Extract the (X, Y) coordinate from the center of the cell holding the provided text.  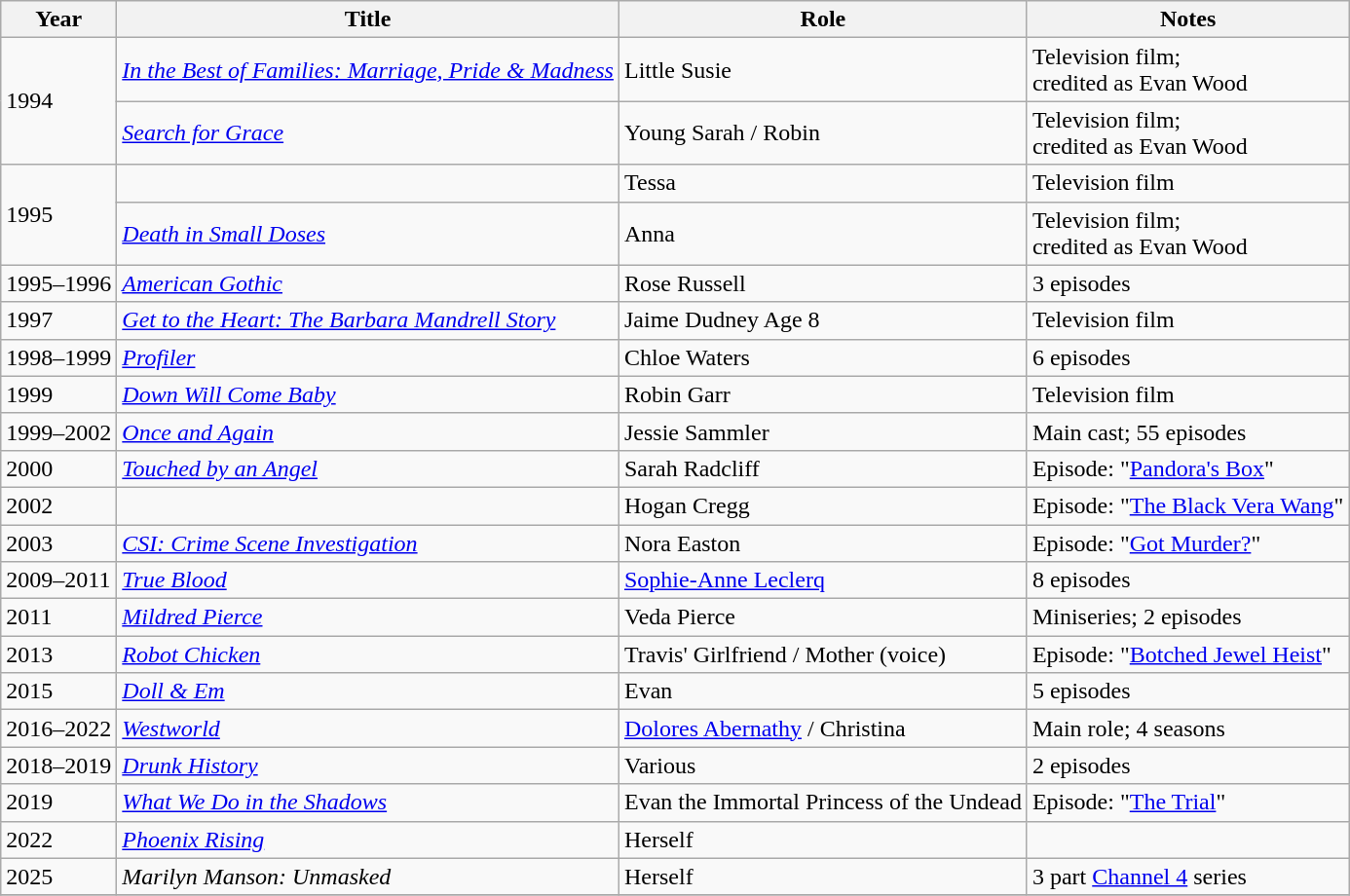
Westworld (368, 728)
Death in Small Doses (368, 234)
1994 (58, 101)
1999 (58, 394)
Episode: "The Black Vera Wang" (1187, 505)
Marilyn Manson: Unmasked (368, 877)
CSI: Crime Scene Investigation (368, 542)
Down Will Come Baby (368, 394)
Profiler (368, 357)
Chloe Waters (822, 357)
Title (368, 19)
Touched by an Angel (368, 468)
Role (822, 19)
5 episodes (1187, 691)
1998–1999 (58, 357)
Sophie-Anne Leclerq (822, 580)
Get to the Heart: The Barbara Mandrell Story (368, 320)
Dolores Abernathy / Christina (822, 728)
2003 (58, 542)
2018–2019 (58, 765)
1995 (58, 214)
2 episodes (1187, 765)
Various (822, 765)
Once and Again (368, 431)
Search for Grace (368, 132)
American Gothic (368, 283)
1997 (58, 320)
Veda Pierce (822, 617)
True Blood (368, 580)
Hogan Cregg (822, 505)
Anna (822, 234)
In the Best of Families: Marriage, Pride & Madness (368, 70)
Episode: "Got Murder?" (1187, 542)
Episode: "Botched Jewel Heist" (1187, 654)
2016–2022 (58, 728)
Robin Garr (822, 394)
2013 (58, 654)
2000 (58, 468)
Miniseries; 2 episodes (1187, 617)
Robot Chicken (368, 654)
Mildred Pierce (368, 617)
Phoenix Rising (368, 840)
Drunk History (368, 765)
Episode: "The Trial" (1187, 803)
8 episodes (1187, 580)
Doll & Em (368, 691)
Jaime Dudney Age 8 (822, 320)
Young Sarah / Robin (822, 132)
2002 (58, 505)
3 episodes (1187, 283)
Evan the Immortal Princess of the Undead (822, 803)
Episode: "Pandora's Box" (1187, 468)
Travis' Girlfriend / Mother (voice) (822, 654)
2019 (58, 803)
2009–2011 (58, 580)
2011 (58, 617)
Little Susie (822, 70)
What We Do in the Shadows (368, 803)
6 episodes (1187, 357)
Nora Easton (822, 542)
Jessie Sammler (822, 431)
2022 (58, 840)
Notes (1187, 19)
2025 (58, 877)
Evan (822, 691)
Main role; 4 seasons (1187, 728)
Rose Russell (822, 283)
1995–1996 (58, 283)
2015 (58, 691)
1999–2002 (58, 431)
Sarah Radcliff (822, 468)
Tessa (822, 183)
3 part Channel 4 series (1187, 877)
Main cast; 55 episodes (1187, 431)
Year (58, 19)
